Locate the cell with the specified text and output its (x, y) center coordinate. 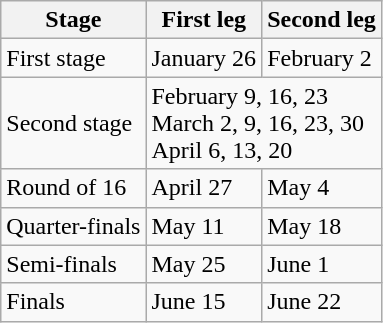
May 25 (204, 264)
First stage (74, 58)
Second stage (74, 123)
February 9, 16, 23 March 2, 9, 16, 23, 30 April 6, 13, 20 (264, 123)
June 22 (322, 302)
May 4 (322, 188)
February 2 (322, 58)
June 15 (204, 302)
May 18 (322, 226)
June 1 (322, 264)
Round of 16 (74, 188)
Finals (74, 302)
Semi-finals (74, 264)
Quarter-finals (74, 226)
Second leg (322, 20)
First leg (204, 20)
May 11 (204, 226)
Stage (74, 20)
January 26 (204, 58)
April 27 (204, 188)
